Extract the (x, y) coordinate from the center of the cell holding the provided text.  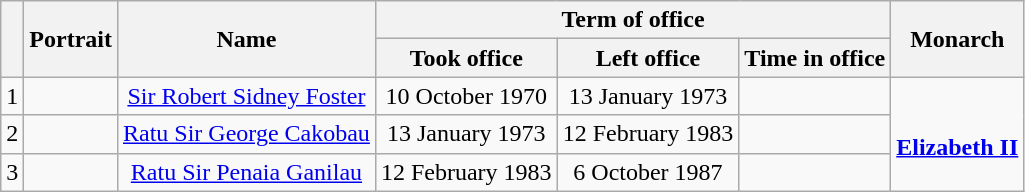
10 October 1970 (466, 96)
Left office (648, 58)
Ratu Sir George Cakobau (246, 134)
Name (246, 39)
Elizabeth II (958, 134)
1 (12, 96)
Portrait (71, 39)
Sir Robert Sidney Foster (246, 96)
6 October 1987 (648, 172)
Took office (466, 58)
Ratu Sir Penaia Ganilau (246, 172)
Monarch (958, 39)
3 (12, 172)
Time in office (815, 58)
Term of office (632, 20)
2 (12, 134)
